Scan for the cell matching the given text and deliver its (x, y) coordinate at center. 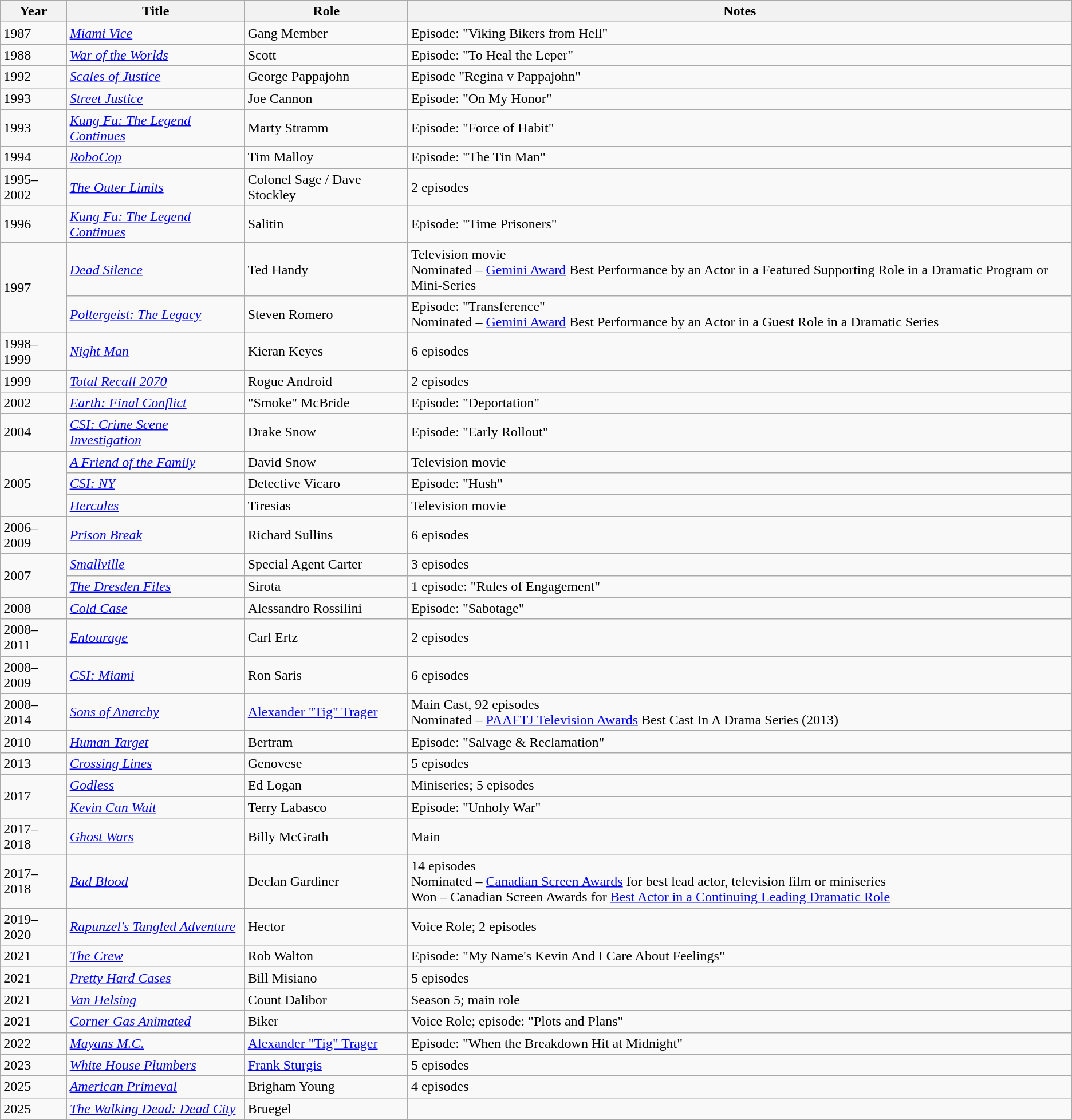
Episode: "Early Rollout" (740, 433)
David Snow (326, 462)
Rogue Android (326, 381)
Marty Stramm (326, 128)
Human Target (156, 742)
White House Plumbers (156, 1065)
Terry Labasco (326, 807)
Genovese (326, 763)
Drake Snow (326, 433)
CSI: Miami (156, 675)
2013 (33, 763)
Main (740, 837)
Steven Romero (326, 314)
War of the Worlds (156, 55)
Earth: Final Conflict (156, 403)
Episode: "On My Honor" (740, 98)
Ghost Wars (156, 837)
Voice Role; episode: "Plots and Plans" (740, 1022)
2008–2014 (33, 712)
2008 (33, 608)
Episode: "The Tin Man" (740, 157)
Sirota (326, 586)
Notes (740, 11)
Ted Handy (326, 269)
1994 (33, 157)
Entourage (156, 638)
1998–1999 (33, 352)
1997 (33, 287)
Episode: "Deportation" (740, 403)
Role (326, 11)
Mayans M.C. (156, 1043)
Episode: "My Name's Kevin And I Care About Feelings" (740, 956)
2006–2009 (33, 535)
Biker (326, 1022)
Kevin Can Wait (156, 807)
Episode: "Transference"Nominated – Gemini Award Best Performance by an Actor in a Guest Role in a Dramatic Series (740, 314)
1992 (33, 77)
Cold Case (156, 608)
Night Man (156, 352)
2007 (33, 575)
Episode: "When the Breakdown Hit at Midnight" (740, 1043)
Godless (156, 785)
Alessandro Rossilini (326, 608)
1999 (33, 381)
Bruegel (326, 1109)
2010 (33, 742)
2023 (33, 1065)
Year (33, 11)
Bertram (326, 742)
Crossing Lines (156, 763)
Miniseries; 5 episodes (740, 785)
Bad Blood (156, 882)
Brigham Young (326, 1087)
CSI: NY (156, 484)
Hector (326, 926)
The Walking Dead: Dead City (156, 1109)
Count Dalibor (326, 1000)
Declan Gardiner (326, 882)
Episode: "Force of Habit" (740, 128)
Tim Malloy (326, 157)
Bill Misiano (326, 978)
Ron Saris (326, 675)
Kieran Keyes (326, 352)
A Friend of the Family (156, 462)
Episode: "Hush" (740, 484)
Smallville (156, 565)
American Primeval (156, 1087)
2005 (33, 484)
Richard Sullins (326, 535)
Detective Vicaro (326, 484)
1 episode: "Rules of Engagement" (740, 586)
George Pappajohn (326, 77)
Joe Cannon (326, 98)
2019–2020 (33, 926)
Van Helsing (156, 1000)
Hercules (156, 506)
2008–2009 (33, 675)
Pretty Hard Cases (156, 978)
The Crew (156, 956)
2008–2011 (33, 638)
Scott (326, 55)
Billy McGrath (326, 837)
1995–2002 (33, 187)
2002 (33, 403)
Ed Logan (326, 785)
CSI: Crime Scene Investigation (156, 433)
Episode: "Salvage & Reclamation" (740, 742)
Episode "Regina v Pappajohn" (740, 77)
2017 (33, 796)
Episode: "Time Prisoners" (740, 224)
Total Recall 2070 (156, 381)
Special Agent Carter (326, 565)
Gang Member (326, 33)
Carl Ertz (326, 638)
Colonel Sage / Dave Stockley (326, 187)
4 episodes (740, 1087)
The Dresden Files (156, 586)
Corner Gas Animated (156, 1022)
"Smoke" McBride (326, 403)
Frank Sturgis (326, 1065)
Title (156, 11)
Prison Break (156, 535)
Episode: "To Heal the Leper" (740, 55)
Salitin (326, 224)
The Outer Limits (156, 187)
1996 (33, 224)
Episode: "Unholy War" (740, 807)
Episode: "Sabotage" (740, 608)
Poltergeist: The Legacy (156, 314)
Scales of Justice (156, 77)
Voice Role; 2 episodes (740, 926)
3 episodes (740, 565)
Television movieNominated – Gemini Award Best Performance by an Actor in a Featured Supporting Role in a Dramatic Program or Mini-Series (740, 269)
Main Cast, 92 episodesNominated – PAAFTJ Television Awards Best Cast In A Drama Series (2013) (740, 712)
Dead Silence (156, 269)
2022 (33, 1043)
Sons of Anarchy (156, 712)
1987 (33, 33)
Tiresias (326, 506)
2004 (33, 433)
Rapunzel's Tangled Adventure (156, 926)
Street Justice (156, 98)
RoboCop (156, 157)
Episode: "Viking Bikers from Hell" (740, 33)
Miami Vice (156, 33)
1988 (33, 55)
Season 5; main role (740, 1000)
Rob Walton (326, 956)
